Return the (x, y) coordinate for the center point of the cell that contains the specified text.  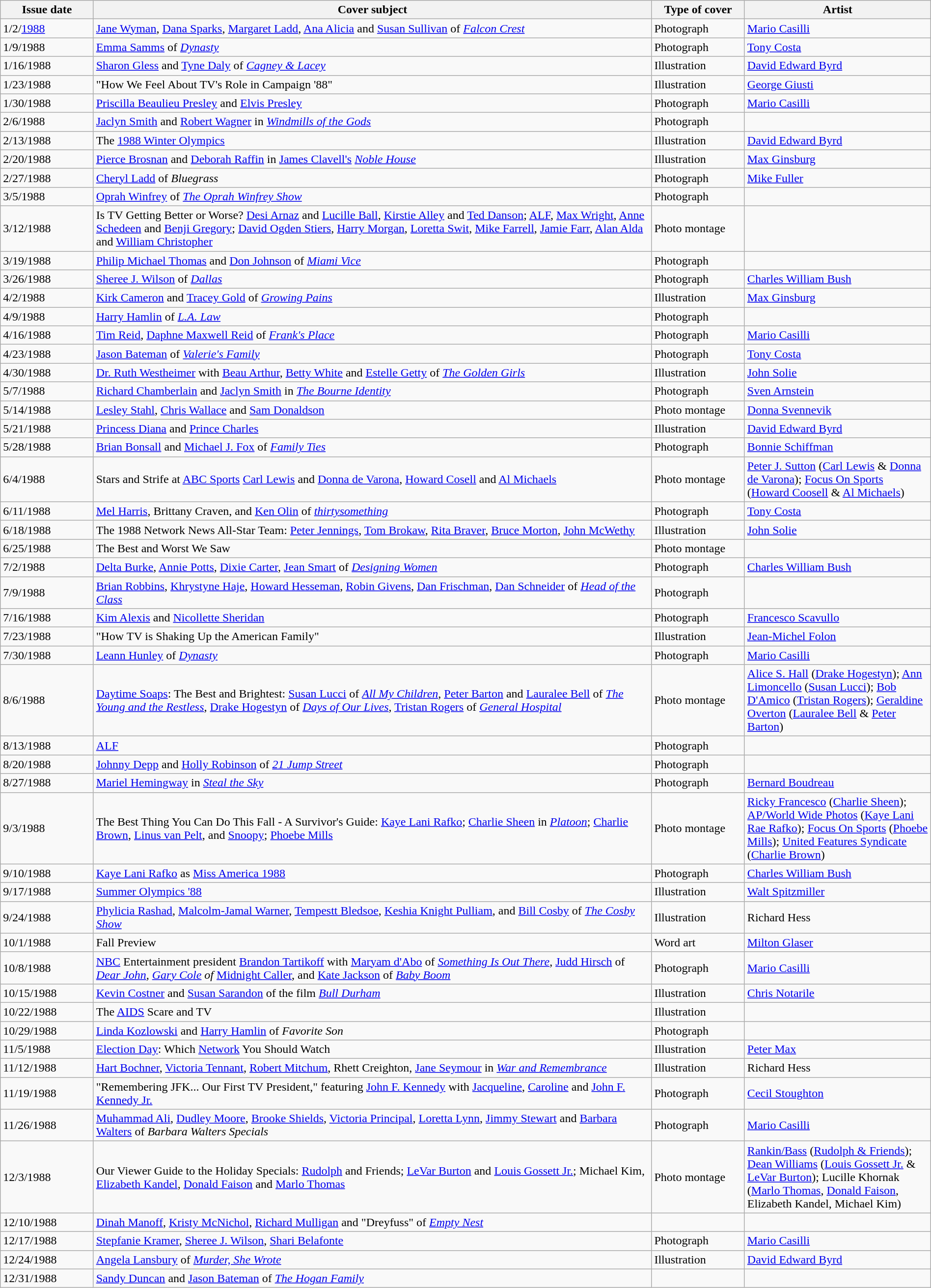
Fall Preview (372, 942)
10/29/1988 (47, 1030)
Pierce Brosnan and Deborah Raffin in James Clavell's Noble House (372, 159)
1/9/1988 (47, 47)
Mike Fuller (838, 178)
3/5/1988 (47, 196)
12/24/1988 (47, 1260)
11/5/1988 (47, 1049)
Peter Max (838, 1049)
Kaye Lani Rafko as Miss America 1988 (372, 873)
Cheryl Ladd of Bluegrass (372, 178)
Muhammad Ali, Dudley Moore, Brooke Shields, Victoria Principal, Loretta Lynn, Jimmy Stewart and Barbara Walters of Barbara Walters Specials (372, 1125)
9/10/1988 (47, 873)
6/4/1988 (47, 479)
11/12/1988 (47, 1068)
10/15/1988 (47, 993)
1/23/1988 (47, 84)
2/13/1988 (47, 140)
Mariel Hemingway in Steal the Sky (372, 783)
Artist (838, 10)
Johnny Depp and Holly Robinson of 21 Jump Street (372, 764)
5/7/1988 (47, 391)
3/12/1988 (47, 228)
Tim Reid, Daphne Maxwell Reid of Frank's Place (372, 335)
Word art (698, 942)
Type of cover (698, 10)
Hart Bochner, Victoria Tennant, Robert Mitchum, Rhett Creighton, Jane Seymour in War and Remembrance (372, 1068)
The 1988 Winter Olympics (372, 140)
"Remembering JFK... Our First TV President," featuring John F. Kennedy with Jacqueline, Caroline and John F. Kennedy Jr. (372, 1094)
7/2/1988 (47, 567)
Oprah Winfrey of The Oprah Winfrey Show (372, 196)
Harry Hamlin of L.A. Law (372, 317)
Priscilla Beaulieu Presley and Elvis Presley (372, 103)
"How We Feel About TV's Role in Campaign '88" (372, 84)
Chris Notarile (838, 993)
The 1988 Network News All-Star Team: Peter Jennings, Tom Brokaw, Rita Braver, Bruce Morton, John McWethy (372, 530)
9/24/1988 (47, 917)
11/19/1988 (47, 1094)
7/23/1988 (47, 637)
3/19/1988 (47, 261)
Kirk Cameron and Tracey Gold of Growing Pains (372, 298)
4/9/1988 (47, 317)
12/10/1988 (47, 1222)
8/20/1988 (47, 764)
4/2/1988 (47, 298)
6/18/1988 (47, 530)
Summer Olympics '88 (372, 892)
Sandy Duncan and Jason Bateman of The Hogan Family (372, 1278)
Milton Glaser (838, 942)
Sharon Gless and Tyne Daly of Cagney & Lacey (372, 66)
10/1/1988 (47, 942)
Sheree J. Wilson of Dallas (372, 279)
Election Day: Which Network You Should Watch (372, 1049)
2/20/1988 (47, 159)
Bernard Boudreau (838, 783)
1/16/1988 (47, 66)
2/6/1988 (47, 122)
7/16/1988 (47, 618)
Donna Svennevik (838, 410)
9/17/1988 (47, 892)
5/28/1988 (47, 447)
5/21/1988 (47, 429)
Stars and Strife at ABC Sports Carl Lewis and Donna de Varona, Howard Cosell and Al Michaels (372, 479)
Jaclyn Smith and Robert Wagner in Windmills of the Gods (372, 122)
1/2/1988 (47, 28)
Walt Spitzmiller (838, 892)
Kevin Costner and Susan Sarandon of the film Bull Durham (372, 993)
4/23/1988 (47, 354)
1/30/1988 (47, 103)
4/30/1988 (47, 373)
11/26/1988 (47, 1125)
4/16/1988 (47, 335)
Bonnie Schiffman (838, 447)
Jason Bateman of Valerie's Family (372, 354)
The Best and Worst We Saw (372, 548)
6/25/1988 (47, 548)
5/14/1988 (47, 410)
ALF (372, 746)
Jean-Michel Folon (838, 637)
7/9/1988 (47, 592)
Brian Robbins, Khrystyne Haje, Howard Hesseman, Robin Givens, Dan Frischman, Dan Schneider of Head of the Class (372, 592)
8/6/1988 (47, 700)
3/26/1988 (47, 279)
Linda Kozlowski and Harry Hamlin of Favorite Son (372, 1030)
Leann Hunley of Dynasty (372, 655)
12/3/1988 (47, 1177)
10/22/1988 (47, 1012)
9/3/1988 (47, 828)
Delta Burke, Annie Potts, Dixie Carter, Jean Smart of Designing Women (372, 567)
Francesco Scavullo (838, 618)
Stepfanie Kramer, Sheree J. Wilson, Shari Belafonte (372, 1241)
Jane Wyman, Dana Sparks, Margaret Ladd, Ana Alicia and Susan Sullivan of Falcon Crest (372, 28)
Peter J. Sutton (Carl Lewis & Donna de Varona); Focus On Sports (Howard Coosell & Al Michaels) (838, 479)
"How TV is Shaking Up the American Family" (372, 637)
Angela Lansbury of Murder, She Wrote (372, 1260)
Sven Arnstein (838, 391)
George Giusti (838, 84)
Emma Samms of Dynasty (372, 47)
Mel Harris, Brittany Craven, and Ken Olin of thirtysomething (372, 511)
Cover subject (372, 10)
6/11/1988 (47, 511)
Philip Michael Thomas and Don Johnson of Miami Vice (372, 261)
8/27/1988 (47, 783)
2/27/1988 (47, 178)
Kim Alexis and Nicollette Sheridan (372, 618)
Brian Bonsall and Michael J. Fox of Family Ties (372, 447)
Richard Chamberlain and Jaclyn Smith in The Bourne Identity (372, 391)
Phylicia Rashad, Malcolm-Jamal Warner, Tempestt Bledsoe, Keshia Knight Pulliam, and Bill Cosby of The Cosby Show (372, 917)
Dr. Ruth Westheimer with Beau Arthur, Betty White and Estelle Getty of The Golden Girls (372, 373)
Princess Diana and Prince Charles (372, 429)
Alice S. Hall (Drake Hogestyn); Ann Limoncello (Susan Lucci); Bob D'Amico (Tristan Rogers); Geraldine Overton (Lauralee Bell & Peter Barton) (838, 700)
The AIDS Scare and TV (372, 1012)
10/8/1988 (47, 968)
7/30/1988 (47, 655)
Dinah Manoff, Kristy McNichol, Richard Mulligan and "Dreyfuss" of Empty Nest (372, 1222)
12/17/1988 (47, 1241)
Cecil Stoughton (838, 1094)
Issue date (47, 10)
12/31/1988 (47, 1278)
8/13/1988 (47, 746)
Lesley Stahl, Chris Wallace and Sam Donaldson (372, 410)
